Return the (X, Y) coordinate for the center point of the cell that contains the specified text.  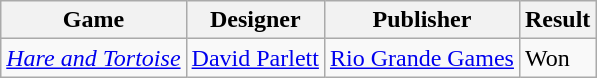
Game (94, 20)
Rio Grande Games (422, 58)
Designer (255, 20)
Hare and Tortoise (94, 58)
Won (557, 58)
Result (557, 20)
David Parlett (255, 58)
Publisher (422, 20)
